Return (X, Y) of the center of cell containing provided text 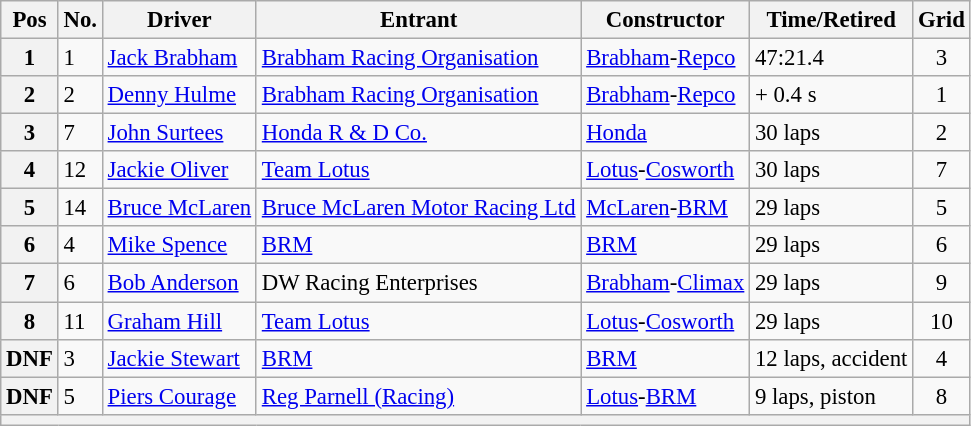
+ 0.4 s (832, 95)
9 laps, piston (832, 396)
No. (80, 20)
12 laps, accident (832, 358)
11 (80, 321)
McLaren-BRM (666, 208)
Graham Hill (179, 321)
47:21.4 (832, 58)
Bruce McLaren Motor Racing Ltd (418, 208)
Entrant (418, 20)
Honda (666, 133)
Lotus-BRM (666, 396)
10 (942, 321)
Pos (30, 20)
Driver (179, 20)
Jackie Stewart (179, 358)
Denny Hulme (179, 95)
Reg Parnell (Racing) (418, 396)
Bob Anderson (179, 283)
Jack Brabham (179, 58)
Grid (942, 20)
Honda R & D Co. (418, 133)
Brabham-Climax (666, 283)
9 (942, 283)
Mike Spence (179, 245)
Piers Courage (179, 396)
14 (80, 208)
Time/Retired (832, 20)
DW Racing Enterprises (418, 283)
Bruce McLaren (179, 208)
Jackie Oliver (179, 170)
Constructor (666, 20)
12 (80, 170)
John Surtees (179, 133)
